Return [x, y] of the center of cell containing provided text 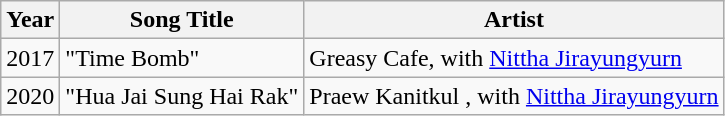
2020 [30, 96]
Praew Kanitkul , with Nittha Jirayungyurn [514, 96]
Year [30, 20]
Artist [514, 20]
2017 [30, 58]
"Time Bomb" [182, 58]
"Hua Jai Sung Hai Rak" [182, 96]
Song Title [182, 20]
Greasy Cafe, with Nittha Jirayungyurn [514, 58]
